Pinpoint the cell where the given text exists, returning its (X, Y) midpoint coordinate. 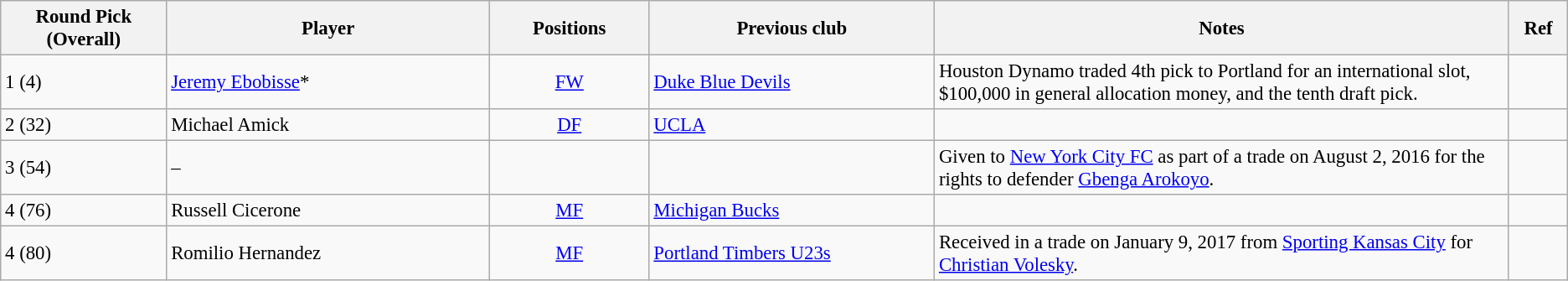
Received in a trade on January 9, 2017 from Sporting Kansas City for Christian Volesky. (1222, 253)
– (328, 168)
Round Pick (Overall) (84, 29)
2 (32) (84, 125)
3 (54) (84, 168)
Russell Cicerone (328, 211)
Michigan Bucks (792, 211)
Notes (1222, 29)
Ref (1538, 29)
Given to New York City FC as part of a trade on August 2, 2016 for the rights to defender Gbenga Arokoyo. (1222, 168)
Previous club (792, 29)
Jeremy Ebobisse* (328, 82)
4 (76) (84, 211)
DF (570, 125)
FW (570, 82)
Player (328, 29)
Houston Dynamo traded 4th pick to Portland for an international slot, $100,000 in general allocation money, and the tenth draft pick. (1222, 82)
Romilio Hernandez (328, 253)
Michael Amick (328, 125)
4 (80) (84, 253)
1 (4) (84, 82)
Portland Timbers U23s (792, 253)
Duke Blue Devils (792, 82)
Positions (570, 29)
UCLA (792, 125)
